Identify which cell holds the provided text, then report its (X, Y) central coordinate. 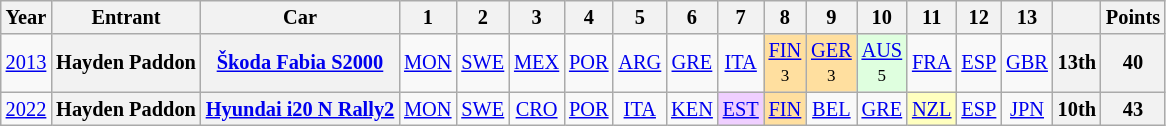
CRO (536, 109)
2013 (26, 63)
40 (1133, 63)
6 (692, 17)
AUS5 (882, 63)
GBR (1027, 63)
12 (978, 17)
KEN (692, 109)
BEL (831, 109)
NZL (932, 109)
MEX (536, 63)
13th (1077, 63)
11 (932, 17)
43 (1133, 109)
FIN3 (786, 63)
GER3 (831, 63)
2 (482, 17)
Car (300, 17)
9 (831, 17)
2022 (26, 109)
13 (1027, 17)
5 (640, 17)
Škoda Fabia S2000 (300, 63)
1 (428, 17)
7 (741, 17)
8 (786, 17)
FRA (932, 63)
JPN (1027, 109)
10 (882, 17)
3 (536, 17)
Year (26, 17)
4 (588, 17)
Points (1133, 17)
Entrant (126, 17)
10th (1077, 109)
EST (741, 109)
ARG (640, 63)
Hyundai i20 N Rally2 (300, 109)
FIN (786, 109)
